From the cell containing the given text, extract its center point as (X, Y) coordinate. 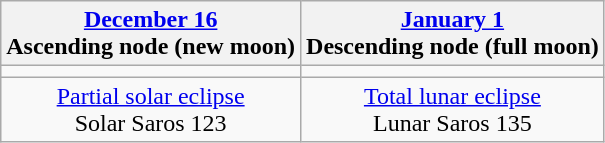
January 1Descending node (full moon) (453, 34)
Total lunar eclipseLunar Saros 135 (453, 110)
December 16Ascending node (new moon) (151, 34)
Partial solar eclipseSolar Saros 123 (151, 110)
